Return (x, y) of the center of cell containing provided text 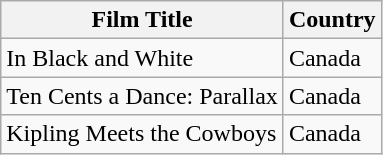
Film Title (142, 20)
Ten Cents a Dance: Parallax (142, 96)
Country (332, 20)
In Black and White (142, 58)
Kipling Meets the Cowboys (142, 134)
